Scan for the cell matching the given text and deliver its (X, Y) coordinate at center. 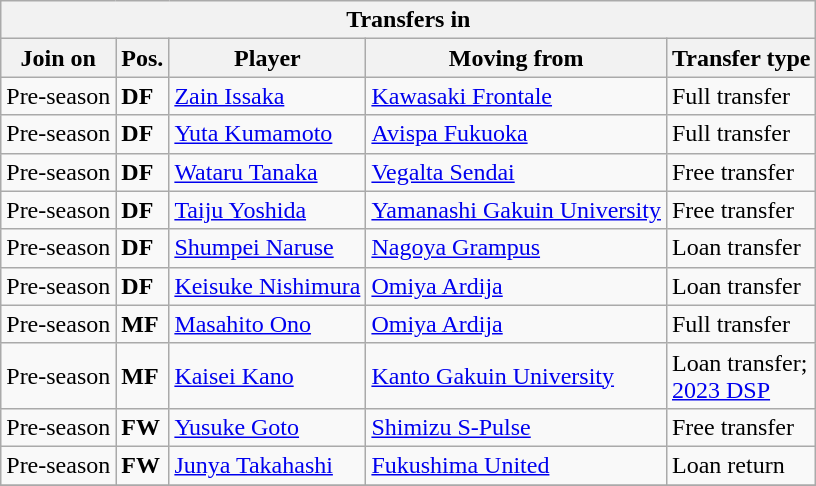
Wataru Tanaka (268, 172)
Kanto Gakuin University (516, 376)
Junya Takahashi (268, 465)
Fukushima United (516, 465)
Nagoya Grampus (516, 248)
Yusuke Goto (268, 427)
Shimizu S-Pulse (516, 427)
Avispa Fukuoka (516, 134)
Masahito Ono (268, 324)
Vegalta Sendai (516, 172)
Player (268, 58)
Transfers in (408, 20)
Join on (58, 58)
Kaisei Kano (268, 376)
Keisuke Nishimura (268, 286)
Taiju Yoshida (268, 210)
Kawasaki Frontale (516, 96)
Zain Issaka (268, 96)
Shumpei Naruse (268, 248)
Loan transfer; 2023 DSP (740, 376)
Loan return (740, 465)
Yamanashi Gakuin University (516, 210)
Moving from (516, 58)
Yuta Kumamoto (268, 134)
Pos. (142, 58)
Transfer type (740, 58)
